Pinpoint the cell where the given text exists, returning its [x, y] midpoint coordinate. 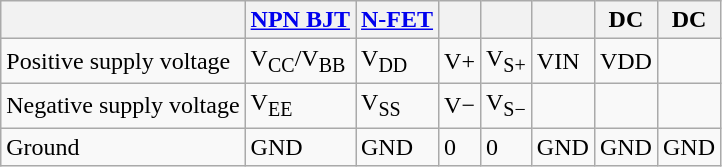
V+ [460, 61]
VCC/VBB [300, 61]
NPN BJT [300, 20]
VSS [398, 105]
VEE [300, 105]
Ground [123, 147]
Negative supply voltage [123, 105]
VIN [562, 61]
V− [460, 105]
N-FET [398, 20]
VS+ [506, 61]
VS− [506, 105]
Positive supply voltage [123, 61]
